Return the (x, y) coordinate for the center point of the cell that contains the specified text.  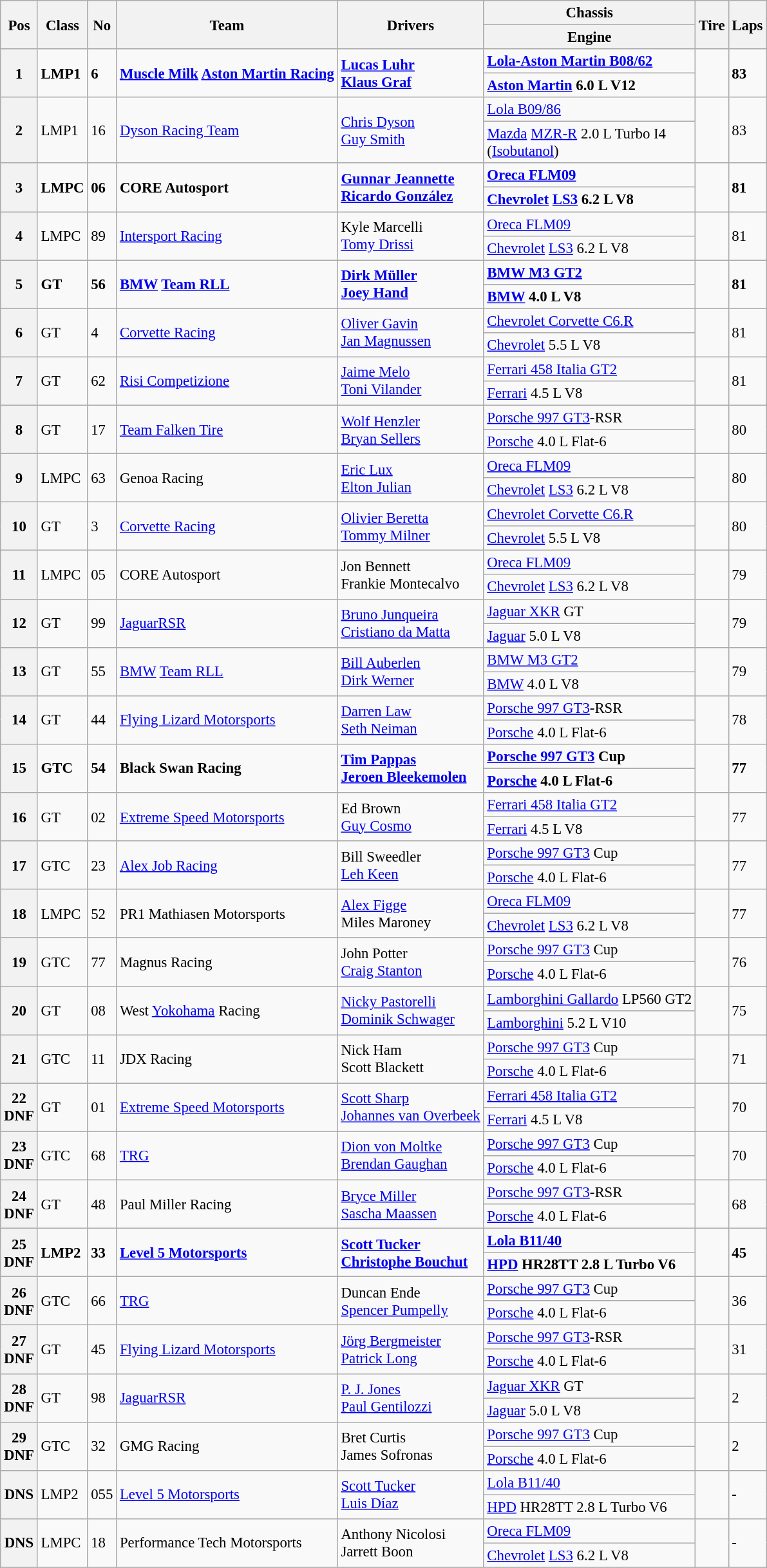
23 (102, 865)
22DNF (19, 1108)
Lola-Aston Martin B08/62 (589, 61)
Performance Tech Motorsports (227, 1543)
52 (102, 913)
Intersport Racing (227, 236)
26DNF (19, 1301)
Wolf Henzler Bryan Sellers (411, 429)
Genoa Racing (227, 478)
25DNF (19, 1253)
Chassis (589, 13)
06 (102, 188)
23DNF (19, 1155)
Scott Sharp Johannes van Overbeek (411, 1108)
Magnus Racing (227, 962)
Risi Competizione (227, 381)
Bret Curtis James Sofronas (411, 1446)
33 (102, 1253)
54 (102, 769)
Muscle Milk Aston Martin Racing (227, 73)
66 (102, 1301)
32 (102, 1446)
29DNF (19, 1446)
PR1 Mathiasen Motorsports (227, 913)
Darren Law Seth Neiman (411, 720)
27DNF (19, 1350)
9 (19, 478)
62 (102, 381)
GMG Racing (227, 1446)
20 (19, 1011)
Nick Ham Scott Blackett (411, 1059)
31 (747, 1350)
Mazda MZR-R 2.0 L Turbo I4(Isobutanol) (589, 143)
08 (102, 1011)
Scott Tucker Christophe Bouchut (411, 1253)
5 (19, 285)
Bill Auberlen Dirk Werner (411, 671)
24DNF (19, 1204)
Bill Sweedler Leh Keen (411, 865)
56 (102, 285)
21 (19, 1059)
10 (19, 527)
19 (19, 962)
Jaime Melo Toni Vilander (411, 381)
Black Swan Racing (227, 769)
48 (102, 1204)
Class (62, 24)
13 (19, 671)
Nicky Pastorelli Dominik Schwager (411, 1011)
12 (19, 623)
89 (102, 236)
28DNF (19, 1397)
55 (102, 671)
75 (747, 1011)
Engine (589, 37)
71 (747, 1059)
01 (102, 1108)
Kyle Marcelli Tomy Drissi (411, 236)
05 (102, 574)
98 (102, 1397)
Team (227, 24)
Anthony Nicolosi Jarrett Boon (411, 1543)
Gunnar Jeannette Ricardo González (411, 188)
Aston Martin 6.0 L V12 (589, 86)
Lola B09/86 (589, 109)
15 (19, 769)
055 (102, 1495)
Jon Bennett Frankie Montecalvo (411, 574)
Dion von Moltke Brendan Gaughan (411, 1155)
Alex Figge Miles Maroney (411, 913)
63 (102, 478)
Lamborghini 5.2 L V10 (589, 1023)
No (102, 24)
Drivers (411, 24)
Chris Dyson Guy Smith (411, 130)
78 (747, 720)
Duncan Ende Spencer Pumpelly (411, 1301)
99 (102, 623)
Lucas Luhr Klaus Graf (411, 73)
Jörg Bergmeister Patrick Long (411, 1350)
7 (19, 381)
JDX Racing (227, 1059)
Eric Lux Elton Julian (411, 478)
76 (747, 962)
Laps (747, 24)
John Potter Craig Stanton (411, 962)
Team Falken Tire (227, 429)
Alex Job Racing (227, 865)
02 (102, 817)
Pos (19, 24)
8 (19, 429)
Oliver Gavin Jan Magnussen (411, 332)
44 (102, 720)
Scott Tucker Luis Díaz (411, 1495)
Tire (712, 24)
Olivier Beretta Tommy Milner (411, 527)
West Yokohama Racing (227, 1011)
P. J. Jones Paul Gentilozzi (411, 1397)
Dirk Müller Joey Hand (411, 285)
Ed Brown Guy Cosmo (411, 817)
Dyson Racing Team (227, 130)
Tim Pappas Jeroen Bleekemolen (411, 769)
Lamborghini Gallardo LP560 GT2 (589, 999)
36 (747, 1301)
1 (19, 73)
14 (19, 720)
Bruno Junqueira Cristiano da Matta (411, 623)
Bryce Miller Sascha Maassen (411, 1204)
Paul Miller Racing (227, 1204)
